Search for the cell housing the specified text and yield its (x, y) center coordinate. 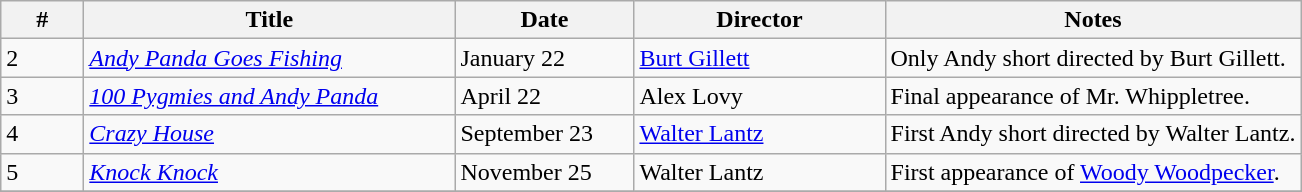
Only Andy short directed by Burt Gillett. (1093, 58)
3 (42, 96)
Director (760, 20)
April 22 (544, 96)
Crazy House (270, 134)
January 22 (544, 58)
# (42, 20)
November 25 (544, 172)
Burt Gillett (760, 58)
100 Pygmies and Andy Panda (270, 96)
2 (42, 58)
Notes (1093, 20)
Andy Panda Goes Fishing (270, 58)
September 23 (544, 134)
First appearance of Woody Woodpecker. (1093, 172)
5 (42, 172)
Title (270, 20)
4 (42, 134)
Alex Lovy (760, 96)
First Andy short directed by Walter Lantz. (1093, 134)
Knock Knock (270, 172)
Final appearance of Mr. Whippletree. (1093, 96)
Date (544, 20)
